Output the [x, y] coordinate of the center of the cell containing the given text.  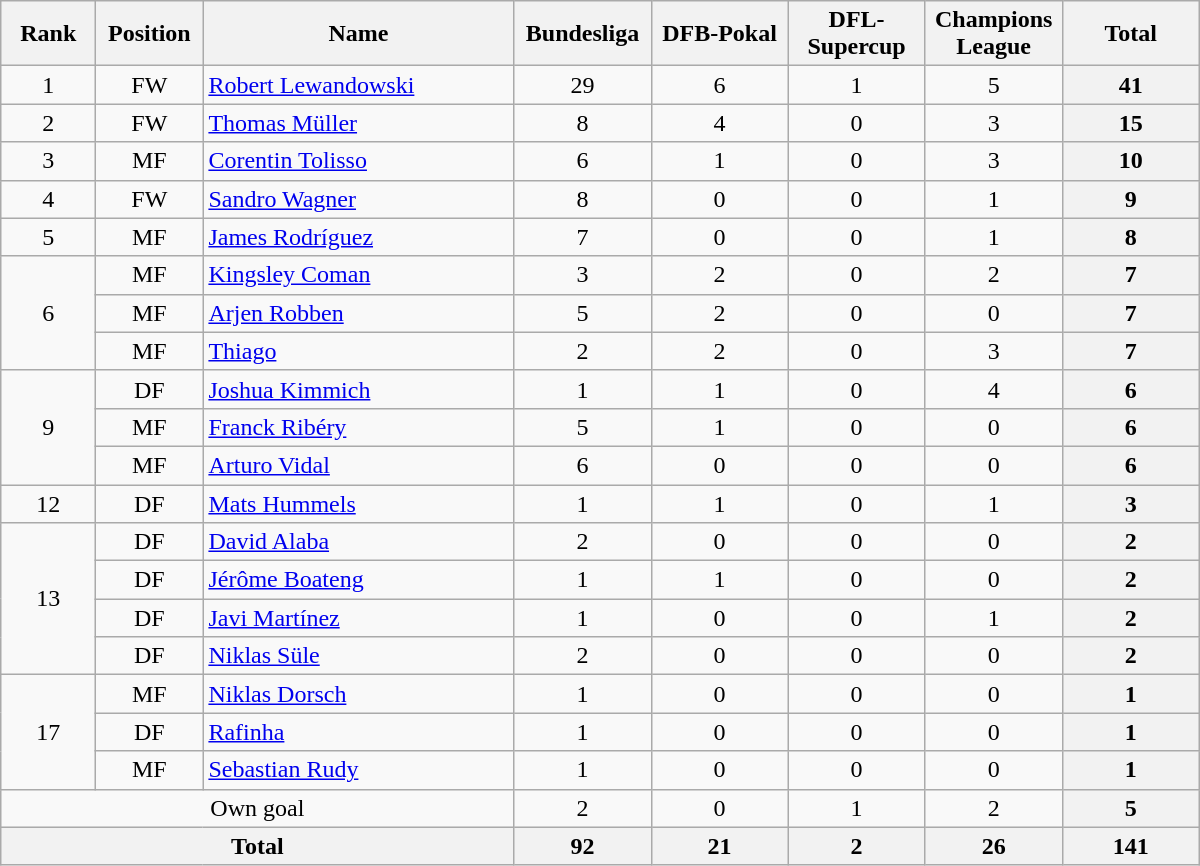
Jérôme Boateng [358, 580]
Corentin Tolisso [358, 161]
DFB-Pokal [720, 34]
Sebastian Rudy [358, 770]
Name [358, 34]
Robert Lewandowski [358, 85]
17 [48, 732]
David Alaba [358, 542]
141 [1130, 846]
Champions League [994, 34]
Thiago [358, 351]
15 [1130, 123]
Own goal [258, 808]
26 [994, 846]
Bundesliga [582, 34]
Franck Ribéry [358, 427]
Thomas Müller [358, 123]
Niklas Dorsch [358, 694]
Sandro Wagner [358, 199]
Arturo Vidal [358, 465]
Niklas Süle [358, 656]
Javi Martínez [358, 618]
Rank [48, 34]
41 [1130, 85]
Position [150, 34]
12 [48, 503]
92 [582, 846]
Joshua Kimmich [358, 389]
Arjen Robben [358, 313]
Mats Hummels [358, 503]
29 [582, 85]
James Rodríguez [358, 237]
13 [48, 599]
Rafinha [358, 732]
Kingsley Coman [358, 275]
DFL-Supercup [856, 34]
10 [1130, 161]
21 [720, 846]
